Return [x, y] of the center of cell containing provided text 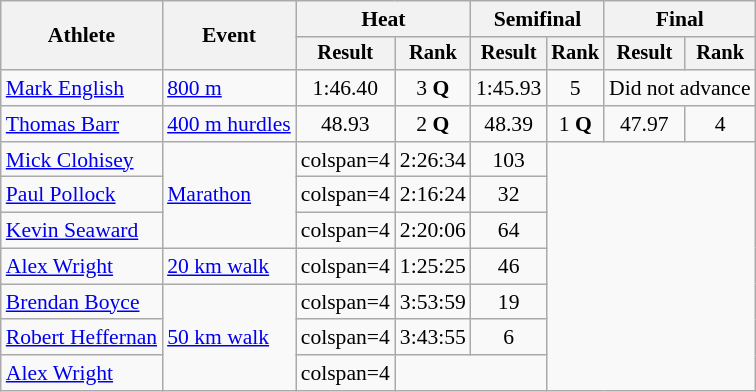
Kevin Seaward [82, 231]
47.97 [644, 124]
2:16:24 [433, 195]
Mark English [82, 88]
2:20:06 [433, 231]
Robert Heffernan [82, 338]
1:45.93 [508, 88]
Final [680, 19]
1:46.40 [346, 88]
3 Q [433, 88]
Paul Pollock [82, 195]
2 Q [433, 124]
48.39 [508, 124]
1 Q [575, 124]
400 m hurdles [229, 124]
Mick Clohisey [82, 160]
5 [575, 88]
4 [720, 124]
800 m [229, 88]
64 [508, 231]
3:53:59 [433, 302]
Semifinal [538, 19]
46 [508, 267]
Did not advance [680, 88]
50 km walk [229, 338]
20 km walk [229, 267]
103 [508, 160]
Brendan Boyce [82, 302]
6 [508, 338]
Thomas Barr [82, 124]
Marathon [229, 196]
2:26:34 [433, 160]
Athlete [82, 36]
Heat [384, 19]
1:25:25 [433, 267]
48.93 [346, 124]
3:43:55 [433, 338]
19 [508, 302]
Event [229, 36]
32 [508, 195]
